Locate the cell with the specified text and output its (x, y) center coordinate. 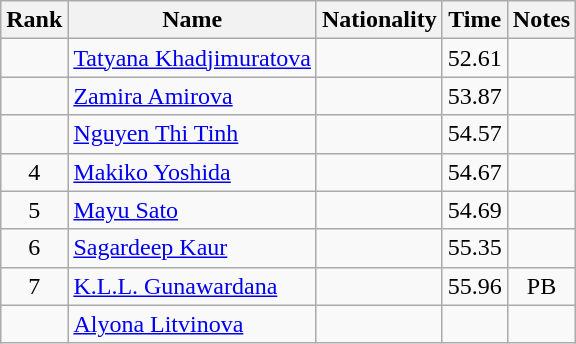
Tatyana Khadjimuratova (192, 58)
54.69 (474, 210)
55.35 (474, 248)
53.87 (474, 96)
7 (34, 286)
6 (34, 248)
5 (34, 210)
Mayu Sato (192, 210)
Rank (34, 20)
Name (192, 20)
Time (474, 20)
Nguyen Thi Tinh (192, 134)
K.L.L. Gunawardana (192, 286)
Nationality (379, 20)
Zamira Amirova (192, 96)
52.61 (474, 58)
PB (541, 286)
54.67 (474, 172)
Notes (541, 20)
4 (34, 172)
Makiko Yoshida (192, 172)
55.96 (474, 286)
Alyona Litvinova (192, 324)
54.57 (474, 134)
Sagardeep Kaur (192, 248)
